Pinpoint the cell where the given text exists, returning its (x, y) midpoint coordinate. 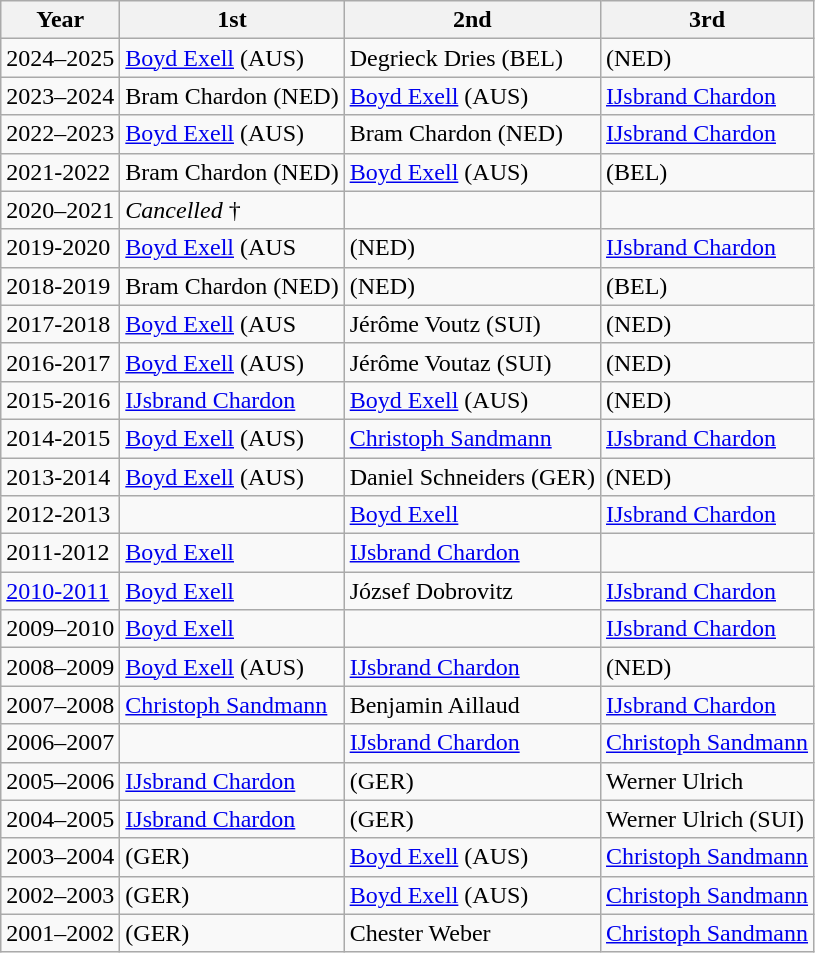
2005–2006 (60, 781)
Degrieck Dries (BEL) (472, 58)
Cancelled † (232, 210)
2nd (472, 20)
2009–2010 (60, 629)
Werner Ulrich (SUI) (706, 819)
Year (60, 20)
2006–2007 (60, 743)
József Dobrovitz (472, 591)
2014-2015 (60, 438)
Benjamin Aillaud (472, 705)
1st (232, 20)
2020–2021 (60, 210)
2017-2018 (60, 324)
2008–2009 (60, 667)
2011-2012 (60, 553)
2016-2017 (60, 362)
2013-2014 (60, 477)
Werner Ulrich (706, 781)
2023–2024 (60, 96)
2018-2019 (60, 286)
2010-2011 (60, 591)
Chester Weber (472, 933)
2007–2008 (60, 705)
2022–2023 (60, 134)
2004–2005 (60, 819)
2024–2025 (60, 58)
2015-2016 (60, 400)
2001–2002 (60, 933)
Jérôme Voutaz (SUI) (472, 362)
2003–2004 (60, 857)
3rd (706, 20)
2021-2022 (60, 172)
2002–2003 (60, 895)
2019-2020 (60, 248)
2012-2013 (60, 515)
Jérôme Voutz (SUI) (472, 324)
Daniel Schneiders (GER) (472, 477)
